From the cell containing the given text, extract its center point as [X, Y] coordinate. 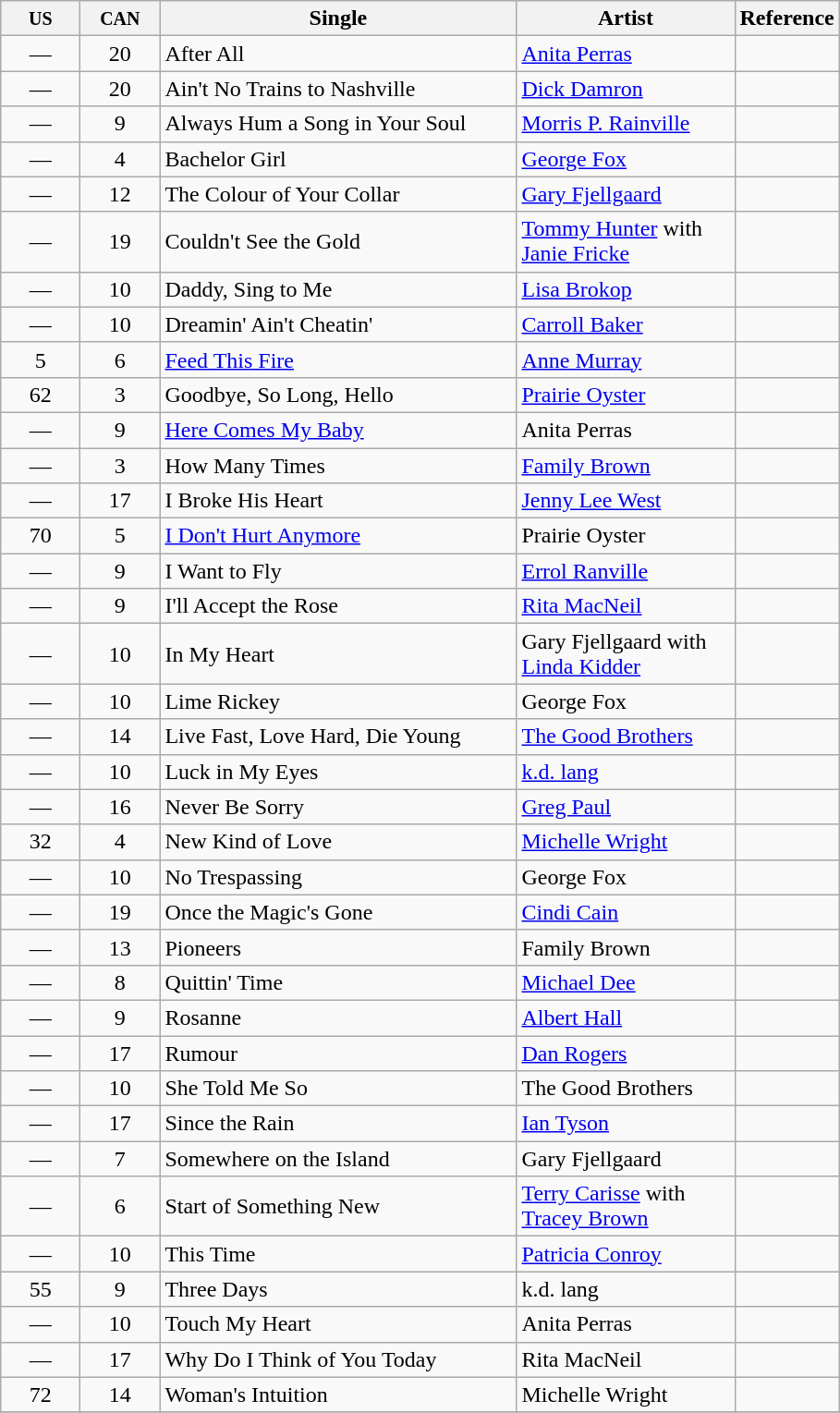
Pioneers [338, 947]
Reference [787, 18]
12 [120, 194]
Gary Fjellgaard with Linda Kidder [626, 654]
16 [120, 807]
Ain't No Trains to Nashville [338, 89]
CAN [120, 18]
Somewhere on the Island [338, 1159]
Dick Damron [626, 89]
Artist [626, 18]
Patricia Conroy [626, 1254]
Morris P. Rainville [626, 124]
Errol Ranville [626, 571]
She Told Me So [338, 1089]
32 [41, 842]
I'll Accept the Rose [338, 606]
Feed This Fire [338, 359]
No Trespassing [338, 877]
Ian Tyson [626, 1124]
Goodbye, So Long, Hello [338, 395]
Why Do I Think of You Today [338, 1359]
55 [41, 1289]
In My Heart [338, 654]
Start of Something New [338, 1207]
Since the Rain [338, 1124]
Live Fast, Love Hard, Die Young [338, 737]
Luck in My Eyes [338, 772]
Carroll Baker [626, 324]
Bachelor Girl [338, 159]
Here Comes My Baby [338, 430]
Dan Rogers [626, 1053]
Once the Magic's Gone [338, 912]
13 [120, 947]
Albert Hall [626, 1017]
Lime Rickey [338, 701]
70 [41, 536]
Greg Paul [626, 807]
Woman's Intuition [338, 1395]
Single [338, 18]
How Many Times [338, 465]
7 [120, 1159]
Touch My Heart [338, 1324]
I Broke His Heart [338, 501]
Couldn't See the Gold [338, 242]
After All [338, 54]
62 [41, 395]
New Kind of Love [338, 842]
Three Days [338, 1289]
The Colour of Your Collar [338, 194]
US [41, 18]
Terry Carisse with Tracey Brown [626, 1207]
Rosanne [338, 1017]
I Want to Fly [338, 571]
Lisa Brokop [626, 289]
Never Be Sorry [338, 807]
Rumour [338, 1053]
Dreamin' Ain't Cheatin' [338, 324]
I Don't Hurt Anymore [338, 536]
Quittin' Time [338, 982]
72 [41, 1395]
8 [120, 982]
Michael Dee [626, 982]
Cindi Cain [626, 912]
Daddy, Sing to Me [338, 289]
Tommy Hunter with Janie Fricke [626, 242]
This Time [338, 1254]
Always Hum a Song in Your Soul [338, 124]
Jenny Lee West [626, 501]
Anne Murray [626, 359]
